Detect which cell encompasses the target text, then output its (X, Y) center coordinate. 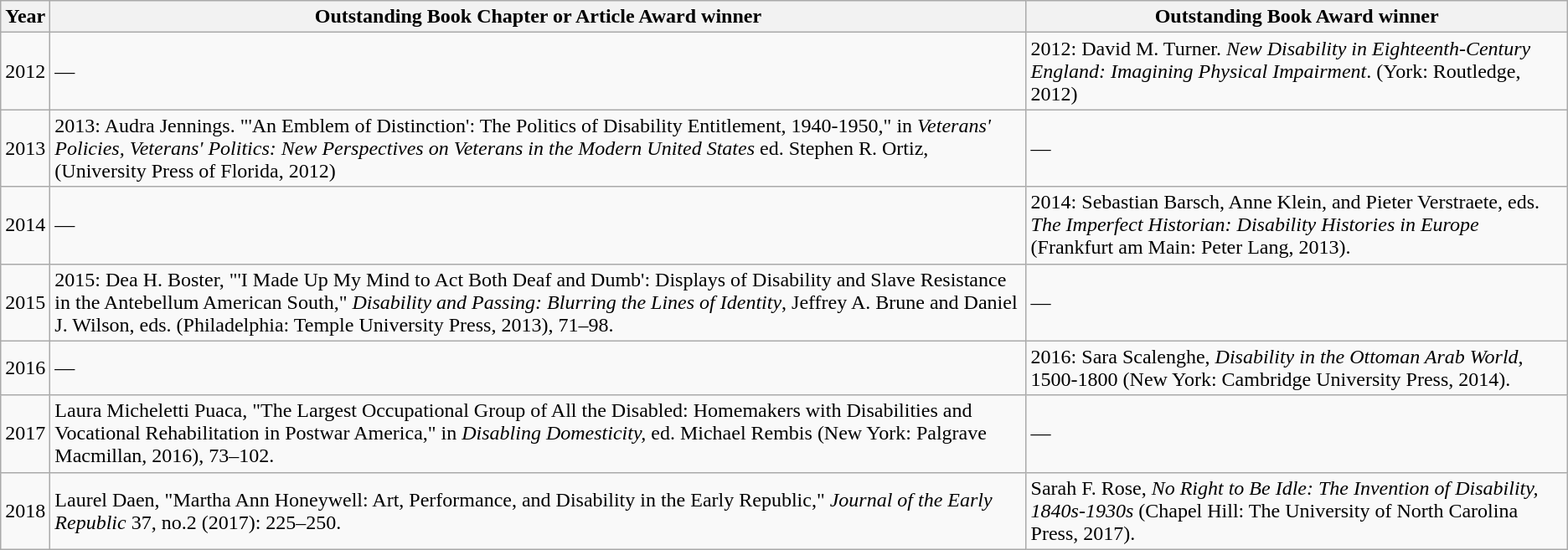
2017 (25, 434)
Laurel Daen, "Martha Ann Honeywell: Art, Performance, and Disability in the Early Republic," Journal of the Early Republic 37, no.2 (2017): 225–250. (538, 511)
2018 (25, 511)
2014 (25, 225)
Sarah F. Rose, No Right to Be Idle: The Invention of Disability, 1840s-1930s (Chapel Hill: The University of North Carolina Press, 2017). (1297, 511)
2012 (25, 71)
Outstanding Book Chapter or Article Award winner (538, 17)
Year (25, 17)
2016: Sara Scalenghe, Disability in the Ottoman Arab World, 1500-1800 (New York: Cambridge University Press, 2014). (1297, 368)
2013 (25, 148)
Outstanding Book Award winner (1297, 17)
2012: David M. Turner. New Disability in Eighteenth-Century England: Imagining Physical Impairment. (York: Routledge, 2012) (1297, 71)
2015 (25, 302)
2016 (25, 368)
